Capture the cell that displays the provided text and extract its (x, y) central coordinate. 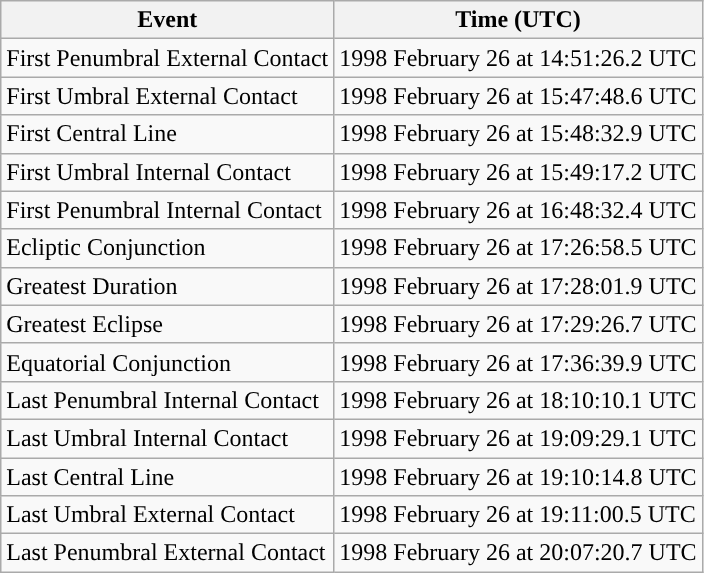
First Central Line (168, 134)
1998 February 26 at 15:48:32.9 UTC (518, 134)
1998 February 26 at 17:29:26.7 UTC (518, 324)
1998 February 26 at 17:26:58.5 UTC (518, 248)
1998 February 26 at 16:48:32.4 UTC (518, 210)
Ecliptic Conjunction (168, 248)
First Umbral Internal Contact (168, 172)
1998 February 26 at 17:28:01.9 UTC (518, 286)
Greatest Duration (168, 286)
1998 February 26 at 20:07:20.7 UTC (518, 553)
1998 February 26 at 19:11:00.5 UTC (518, 515)
1998 February 26 at 15:47:48.6 UTC (518, 96)
Greatest Eclipse (168, 324)
1998 February 26 at 19:09:29.1 UTC (518, 438)
First Penumbral Internal Contact (168, 210)
1998 February 26 at 15:49:17.2 UTC (518, 172)
First Umbral External Contact (168, 96)
Event (168, 20)
First Penumbral External Contact (168, 58)
Last Umbral External Contact (168, 515)
Time (UTC) (518, 20)
1998 February 26 at 19:10:14.8 UTC (518, 477)
Equatorial Conjunction (168, 362)
1998 February 26 at 17:36:39.9 UTC (518, 362)
1998 February 26 at 14:51:26.2 UTC (518, 58)
Last Central Line (168, 477)
Last Umbral Internal Contact (168, 438)
Last Penumbral External Contact (168, 553)
1998 February 26 at 18:10:10.1 UTC (518, 400)
Last Penumbral Internal Contact (168, 400)
